Return the [X, Y] coordinate for the center point of the cell that contains the specified text.  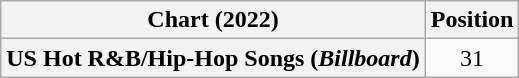
US Hot R&B/Hip-Hop Songs (Billboard) [213, 58]
31 [472, 58]
Chart (2022) [213, 20]
Position [472, 20]
